Return the (X, Y) coordinate for the center point of the cell that contains the specified text.  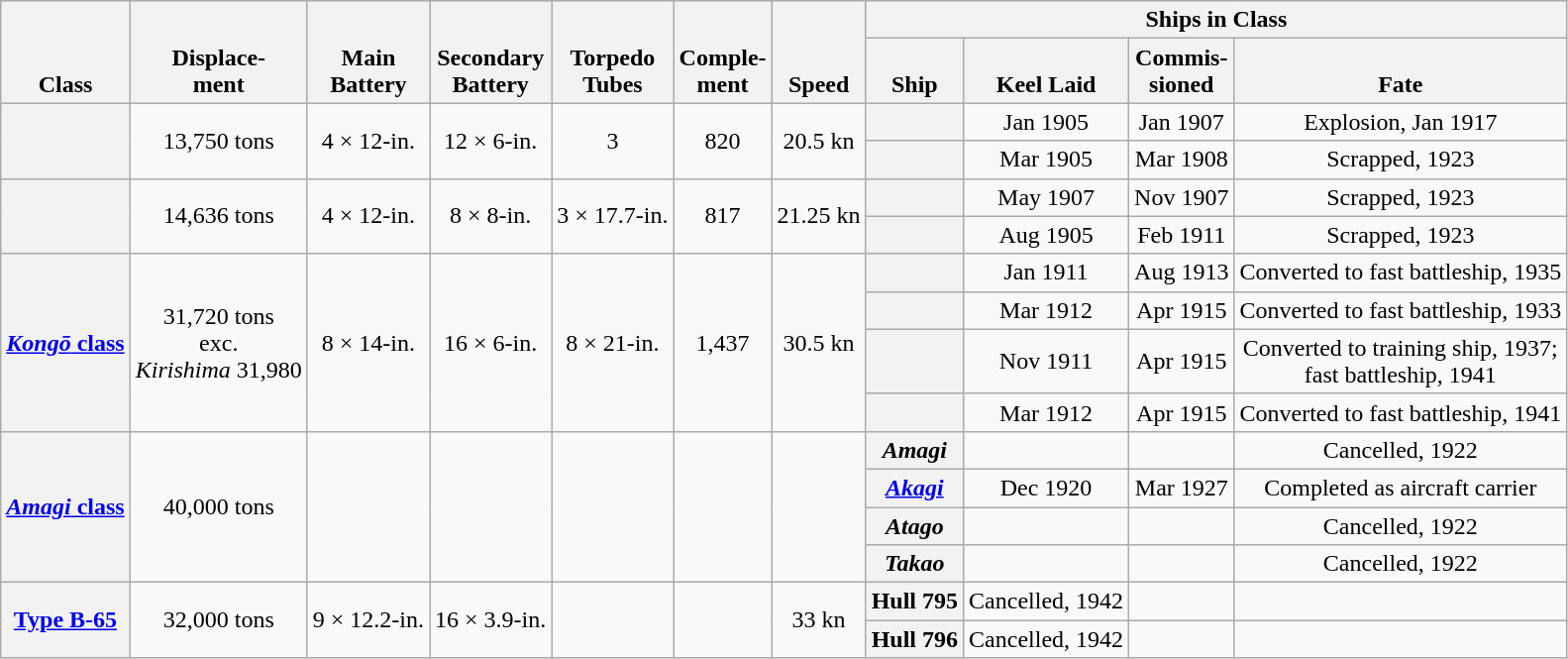
Converted to fast battleship, 1935 (1401, 273)
1,437 (723, 343)
Takao (914, 564)
Converted to training ship, 1937;fast battleship, 1941 (1401, 361)
Comple-ment (723, 52)
Hull 796 (914, 639)
MainBattery (368, 52)
Jan 1907 (1182, 122)
8 × 8-in. (491, 216)
Converted to fast battleship, 1933 (1401, 310)
20.5 kn (818, 141)
16 × 3.9-in. (491, 620)
Fate (1401, 71)
Mar 1908 (1182, 160)
31,720 tonsexc.Kirishima 31,980 (218, 343)
Mar 1927 (1182, 488)
TorpedoTubes (612, 52)
Atago (914, 526)
21.25 kn (818, 216)
8 × 14-in. (368, 343)
Explosion, Jan 1917 (1401, 122)
Feb 1911 (1182, 235)
Ship (914, 71)
3 (612, 141)
Nov 1907 (1182, 197)
Aug 1913 (1182, 273)
Commis-sioned (1182, 71)
Nov 1911 (1046, 361)
Akagi (914, 488)
14,636 tons (218, 216)
820 (723, 141)
40,000 tons (218, 506)
32,000 tons (218, 620)
16 × 6-in. (491, 343)
Jan 1911 (1046, 273)
Ships in Class (1216, 20)
8 × 21-in. (612, 343)
Completed as aircraft carrier (1401, 488)
817 (723, 216)
9 × 12.2-in. (368, 620)
May 1907 (1046, 197)
Mar 1905 (1046, 160)
3 × 17.7-in. (612, 216)
Jan 1905 (1046, 122)
Amagi (914, 450)
13,750 tons (218, 141)
30.5 kn (818, 343)
Kongō class (65, 343)
Hull 795 (914, 602)
Type B-65 (65, 620)
Class (65, 52)
Speed (818, 52)
Keel Laid (1046, 71)
SecondaryBattery (491, 52)
12 × 6-in. (491, 141)
Converted to fast battleship, 1941 (1401, 412)
Amagi class (65, 506)
33 kn (818, 620)
Aug 1905 (1046, 235)
Displace-ment (218, 52)
Dec 1920 (1046, 488)
